Return the (X, Y) coordinate for the center point of the cell that contains the specified text.  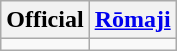
Official (45, 20)
Rōmaji (132, 20)
